Find where the given text appears and provide that cell's center as (X, Y) coordinate. 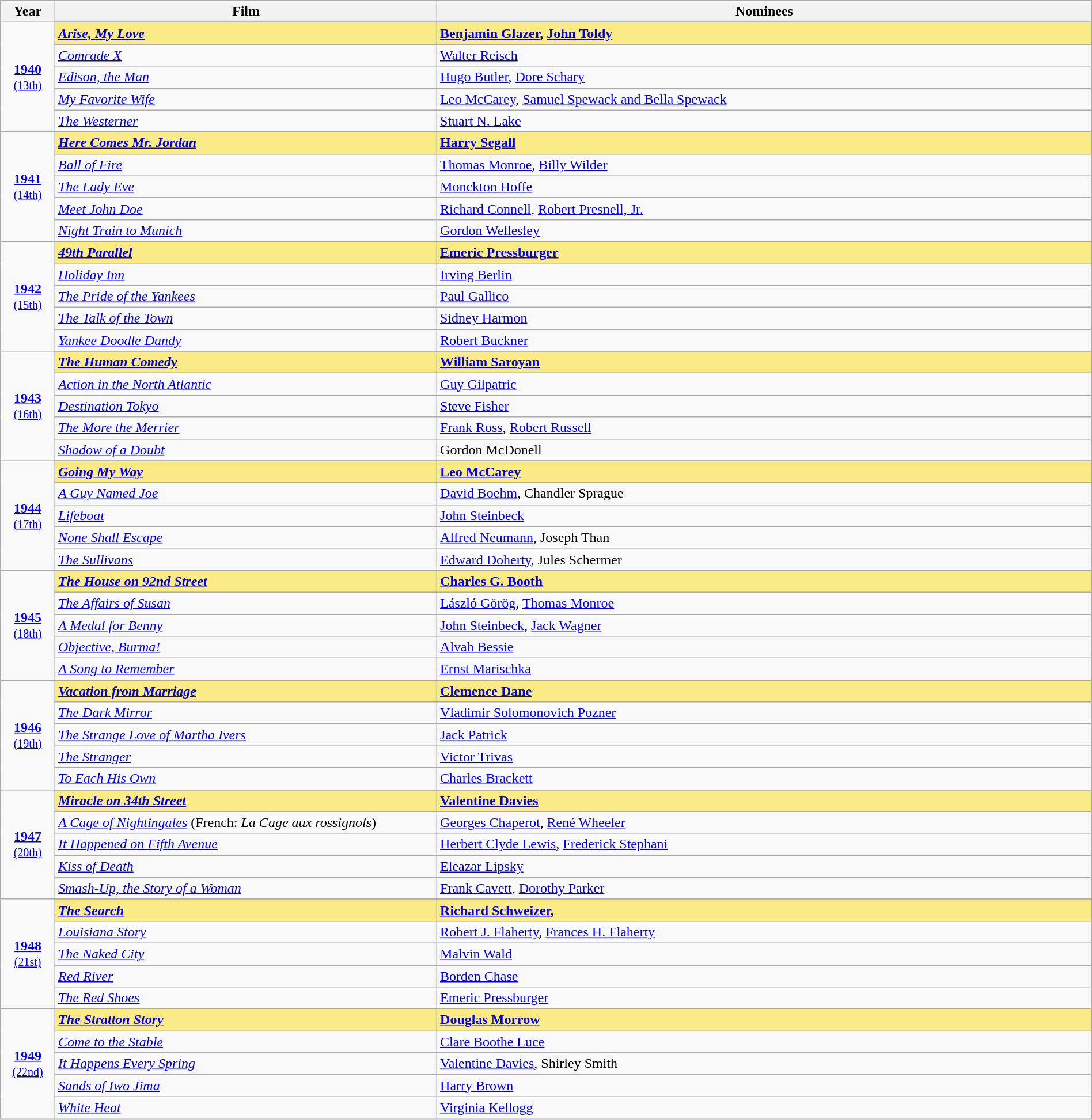
It Happened on Fifth Avenue (245, 844)
Richard Schweizer, (765, 910)
Irving Berlin (765, 275)
A Medal for Benny (245, 625)
1948(21st) (28, 954)
It Happens Every Spring (245, 1064)
The Affairs of Susan (245, 603)
Benjamin Glazer, John Toldy (765, 33)
Guy Gilpatric (765, 384)
Robert Buckner (765, 340)
Leo McCarey (765, 472)
Yankee Doodle Dandy (245, 340)
The Red Shoes (245, 998)
Victor Trivas (765, 757)
Louisiana Story (245, 932)
1944(17th) (28, 515)
Shadow of a Doubt (245, 450)
The Lady Eve (245, 187)
Stuart N. Lake (765, 121)
William Saroyan (765, 362)
Going My Way (245, 472)
Richard Connell, Robert Presnell, Jr. (765, 208)
Eleazar Lipsky (765, 866)
Harry Brown (765, 1086)
Thomas Monroe, Billy Wilder (765, 165)
Georges Chaperot, René Wheeler (765, 822)
1949(22nd) (28, 1064)
Alfred Neumann, Joseph Than (765, 537)
Smash-Up, the Story of a Woman (245, 888)
1947(20th) (28, 844)
To Each His Own (245, 779)
Action in the North Atlantic (245, 384)
The Human Comedy (245, 362)
Film (245, 12)
Objective, Burma! (245, 647)
Ernst Marischka (765, 669)
1940(13th) (28, 77)
The More the Merrier (245, 428)
Kiss of Death (245, 866)
Nominees (765, 12)
Sidney Harmon (765, 318)
Robert J. Flaherty, Frances H. Flaherty (765, 932)
Gordon Wellesley (765, 230)
The Search (245, 910)
The Stratton Story (245, 1020)
Steve Fisher (765, 406)
A Cage of Nightingales (French: La Cage aux rossignols) (245, 822)
Holiday Inn (245, 275)
Borden Chase (765, 976)
Edison, the Man (245, 77)
Clemence Dane (765, 691)
Miracle on 34th Street (245, 801)
The Dark Mirror (245, 713)
Valentine Davies, Shirley Smith (765, 1064)
Vladimir Solomonovich Pozner (765, 713)
The Pride of the Yankees (245, 297)
1942(15th) (28, 296)
Red River (245, 976)
Charles Brackett (765, 779)
Jack Patrick (765, 735)
John Steinbeck (765, 515)
David Boehm, Chandler Sprague (765, 494)
Here Comes Mr. Jordan (245, 143)
The Stranger (245, 757)
Monckton Hoffe (765, 187)
Arise, My Love (245, 33)
1945(18th) (28, 625)
Charles G. Booth (765, 581)
Alvah Bessie (765, 647)
Virginia Kellogg (765, 1107)
The Talk of the Town (245, 318)
Frank Cavett, Dorothy Parker (765, 888)
Douglas Morrow (765, 1020)
Paul Gallico (765, 297)
Meet John Doe (245, 208)
Come to the Stable (245, 1042)
Gordon McDonell (765, 450)
49th Parallel (245, 252)
Leo McCarey, Samuel Spewack and Bella Spewack (765, 99)
Lifeboat (245, 515)
1941(14th) (28, 187)
The Westerner (245, 121)
Malvin Wald (765, 954)
The Strange Love of Martha Ivers (245, 735)
Night Train to Munich (245, 230)
Sands of Iwo Jima (245, 1086)
László Görög, Thomas Monroe (765, 603)
Herbert Clyde Lewis, Frederick Stephani (765, 844)
Edward Doherty, Jules Schermer (765, 559)
A Guy Named Joe (245, 494)
Harry Segall (765, 143)
1943(16th) (28, 406)
My Favorite Wife (245, 99)
Destination Tokyo (245, 406)
Hugo Butler, Dore Schary (765, 77)
A Song to Remember (245, 669)
None Shall Escape (245, 537)
Vacation from Marriage (245, 691)
White Heat (245, 1107)
Comrade X (245, 55)
The Naked City (245, 954)
Ball of Fire (245, 165)
The Sullivans (245, 559)
Year (28, 12)
John Steinbeck, Jack Wagner (765, 625)
Clare Boothe Luce (765, 1042)
Frank Ross, Robert Russell (765, 428)
1946(19th) (28, 735)
Walter Reisch (765, 55)
The House on 92nd Street (245, 581)
Valentine Davies (765, 801)
